Output the [x, y] coordinate of the center of the cell containing the given text.  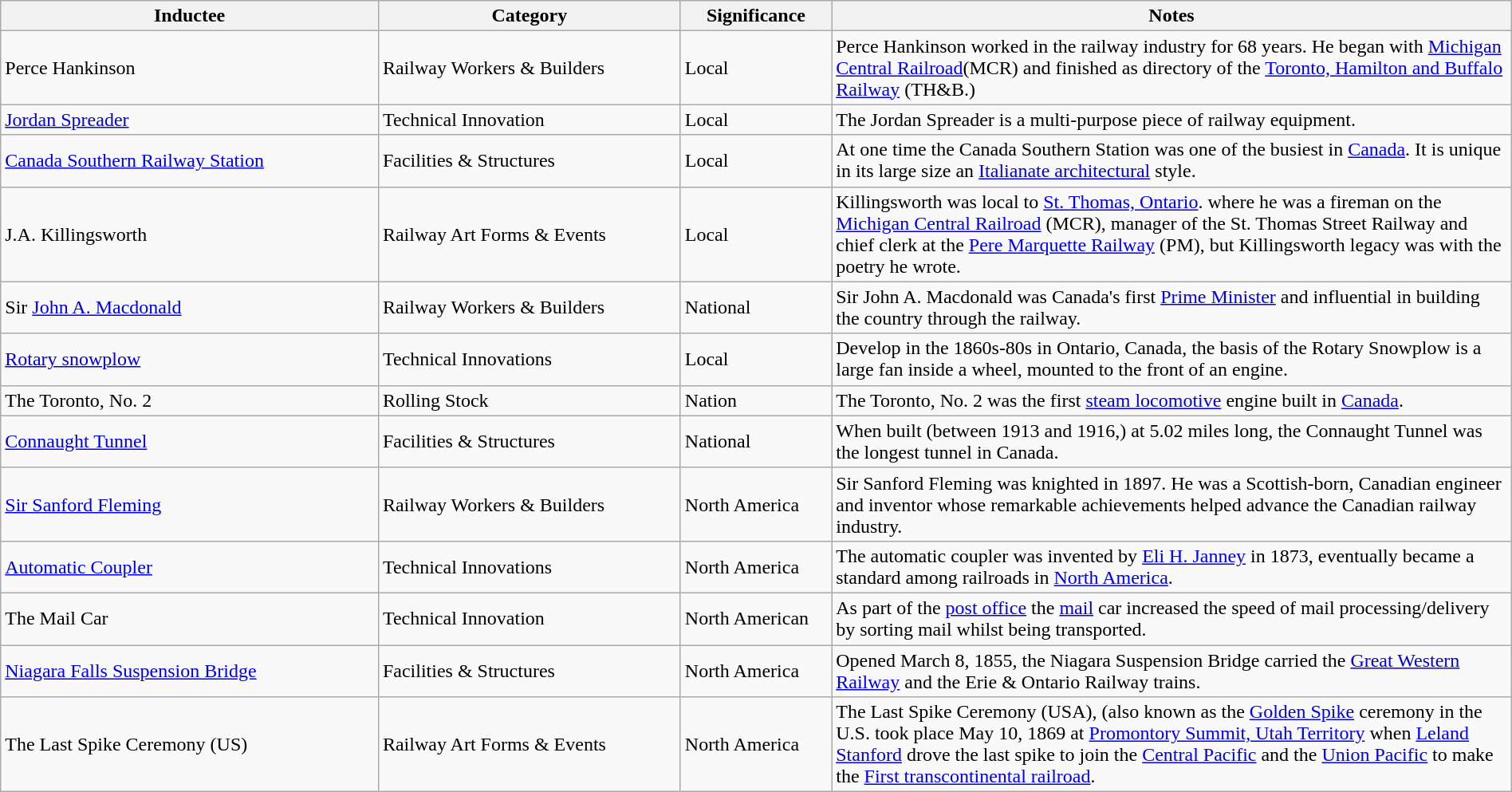
Jordan Spreader [190, 120]
Niagara Falls Suspension Bridge [190, 670]
The Jordan Spreader is a multi-purpose piece of railway equipment. [1172, 120]
J.A. Killingsworth [190, 234]
Canada Southern Railway Station [190, 161]
The automatic coupler was invented by Eli H. Janney in 1873, eventually became a standard among railroads in North America. [1172, 566]
Sir Sanford Fleming [190, 504]
The Mail Car [190, 619]
Opened March 8, 1855, the Niagara Suspension Bridge carried the Great Western Railway and the Erie & Ontario Railway trains. [1172, 670]
When built (between 1913 and 1916,) at 5.02 miles long, the Connaught Tunnel was the longest tunnel in Canada. [1172, 442]
Connaught Tunnel [190, 442]
The Toronto, No. 2 was the first steam locomotive engine built in Canada. [1172, 400]
The Toronto, No. 2 [190, 400]
Category [530, 16]
Notes [1172, 16]
At one time the Canada Southern Station was one of the busiest in Canada. It is unique in its large size an Italianate architectural style. [1172, 161]
Perce Hankinson [190, 68]
North American [756, 619]
Significance [756, 16]
Rolling Stock [530, 400]
Inductee [190, 16]
Sir John A. Macdonald [190, 308]
Sir John A. Macdonald was Canada's first Prime Minister and influential in building the country through the railway. [1172, 308]
Develop in the 1860s-80s in Ontario, Canada, the basis of the Rotary Snowplow is a large fan inside a wheel, mounted to the front of an engine. [1172, 359]
Automatic Coupler [190, 566]
The Last Spike Ceremony (US) [190, 745]
Rotary snowplow [190, 359]
As part of the post office the mail car increased the speed of mail processing/delivery by sorting mail whilst being transported. [1172, 619]
Nation [756, 400]
